Return [x, y] of the center of cell containing provided text 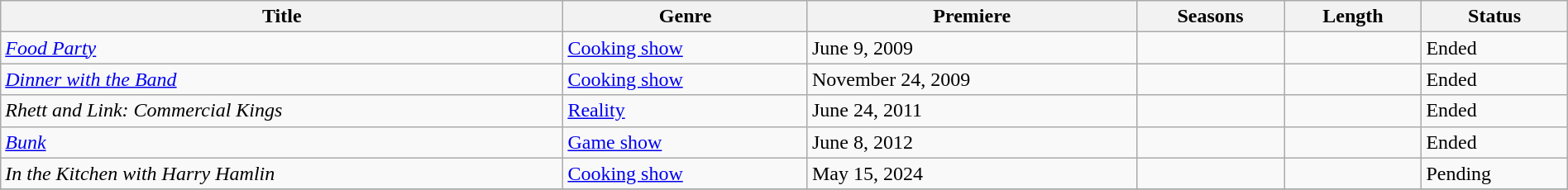
June 24, 2011 [972, 111]
Length [1353, 17]
Pending [1494, 173]
Game show [686, 142]
Status [1494, 17]
June 9, 2009 [972, 48]
In the Kitchen with Harry Hamlin [282, 173]
Title [282, 17]
May 15, 2024 [972, 173]
June 8, 2012 [972, 142]
November 24, 2009 [972, 79]
Dinner with the Band [282, 79]
Rhett and Link: Commercial Kings [282, 111]
Seasons [1211, 17]
Premiere [972, 17]
Food Party [282, 48]
Reality [686, 111]
Genre [686, 17]
Bunk [282, 142]
